Capture the cell that displays the provided text and extract its [x, y] central coordinate. 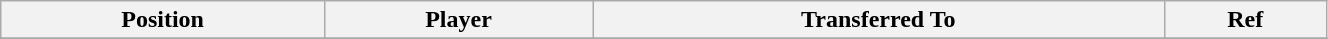
Player [458, 20]
Position [163, 20]
Transferred To [878, 20]
Ref [1245, 20]
